Detect which cell encompasses the target text, then output its [x, y] center coordinate. 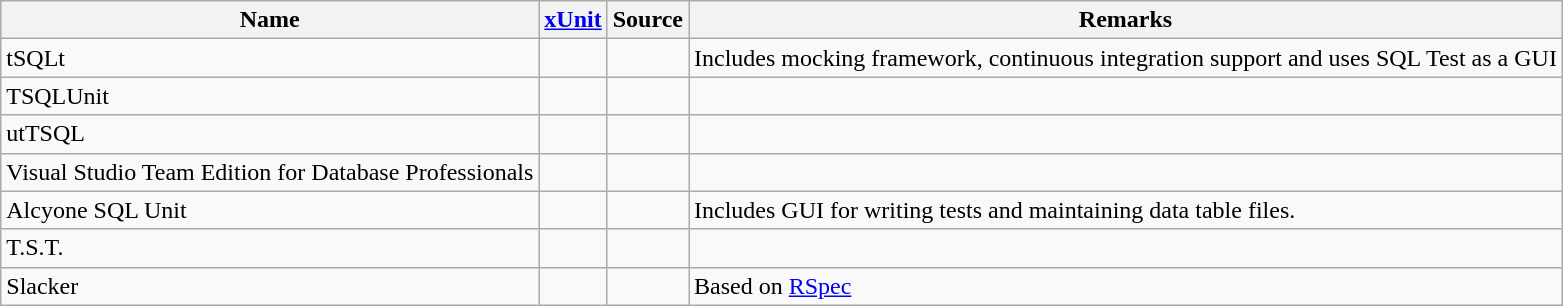
Alcyone SQL Unit [270, 210]
Slacker [270, 286]
Visual Studio Team Edition for Database Professionals [270, 172]
Includes mocking framework, continuous integration support and uses SQL Test as a GUI [1126, 58]
Includes GUI for writing tests and maintaining data table files. [1126, 210]
T.S.T. [270, 248]
Source [648, 20]
xUnit [573, 20]
tSQLt [270, 58]
TSQLUnit [270, 96]
Remarks [1126, 20]
utTSQL [270, 134]
Name [270, 20]
Based on RSpec [1126, 286]
